Find where the given text appears and provide that cell's center as [x, y] coordinate. 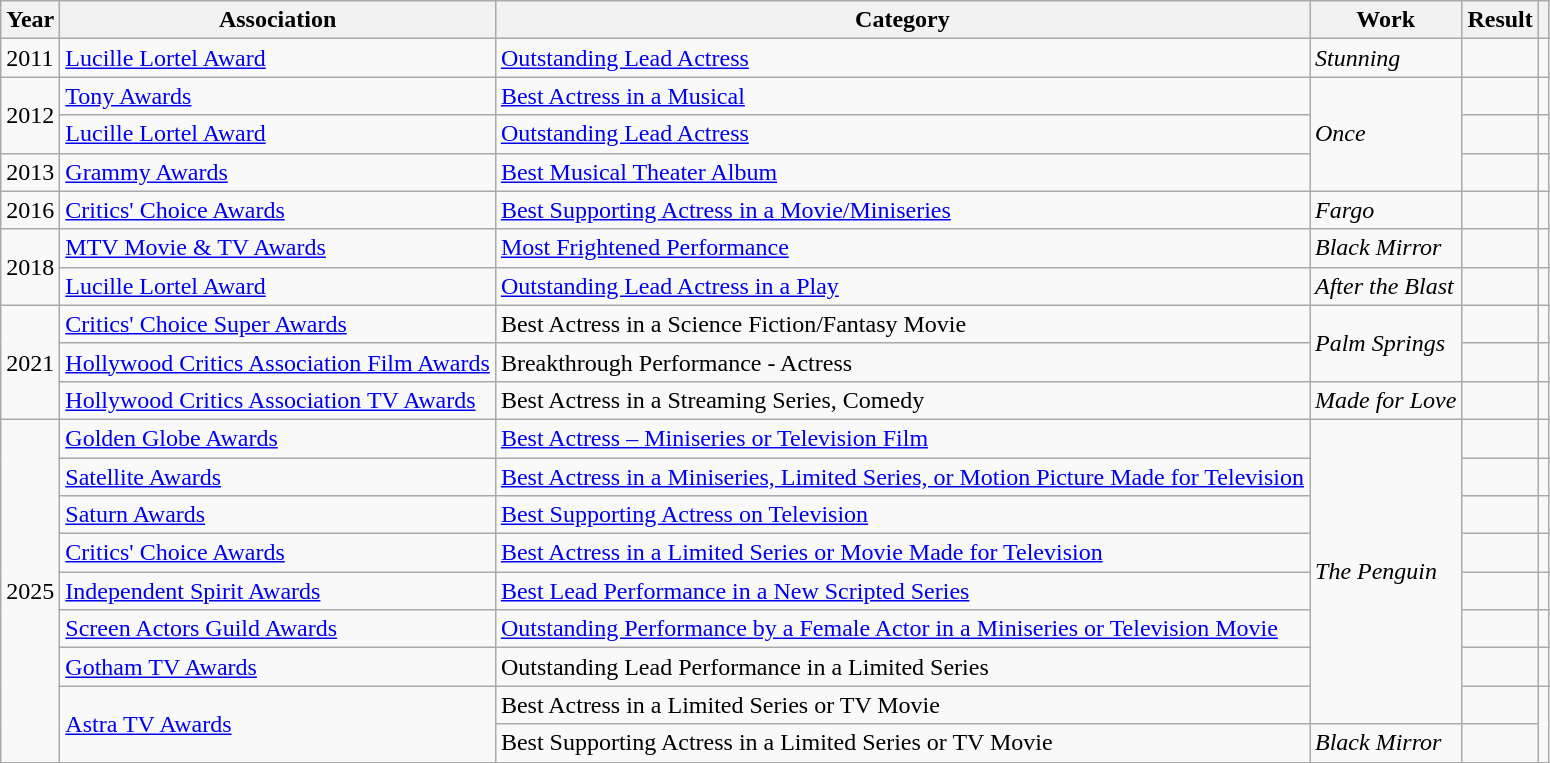
Gotham TV Awards [278, 667]
2013 [30, 172]
Work [1386, 20]
2011 [30, 58]
2025 [30, 590]
Outstanding Lead Actress in a Play [902, 286]
Best Actress in a Science Fiction/Fantasy Movie [902, 324]
Screen Actors Guild Awards [278, 629]
Saturn Awards [278, 515]
Made for Love [1386, 400]
2018 [30, 267]
Golden Globe Awards [278, 438]
After the Blast [1386, 286]
Best Actress in a Musical [902, 96]
2016 [30, 210]
The Penguin [1386, 571]
Independent Spirit Awards [278, 591]
Critics' Choice Super Awards [278, 324]
Year [30, 20]
2012 [30, 115]
Best Supporting Actress in a Movie/Miniseries [902, 210]
Best Lead Performance in a New Scripted Series [902, 591]
Tony Awards [278, 96]
Best Actress – Miniseries or Television Film [902, 438]
Best Actress in a Limited Series or TV Movie [902, 705]
Category [902, 20]
Palm Springs [1386, 343]
Best Supporting Actress in a Limited Series or TV Movie [902, 743]
Grammy Awards [278, 172]
Best Actress in a Streaming Series, Comedy [902, 400]
Fargo [1386, 210]
Most Frightened Performance [902, 248]
Hollywood Critics Association TV Awards [278, 400]
Best Musical Theater Album [902, 172]
Astra TV Awards [278, 724]
Outstanding Lead Performance in a Limited Series [902, 667]
Satellite Awards [278, 477]
Once [1386, 134]
Outstanding Performance by a Female Actor in a Miniseries or Television Movie [902, 629]
Stunning [1386, 58]
Best Actress in a Limited Series or Movie Made for Television [902, 553]
Best Actress in a Miniseries, Limited Series, or Motion Picture Made for Television [902, 477]
Breakthrough Performance - Actress [902, 362]
MTV Movie & TV Awards [278, 248]
2021 [30, 362]
Hollywood Critics Association Film Awards [278, 362]
Best Supporting Actress on Television [902, 515]
Association [278, 20]
Result [1500, 20]
